Return the [x, y] coordinate for the center point of the cell that contains the specified text.  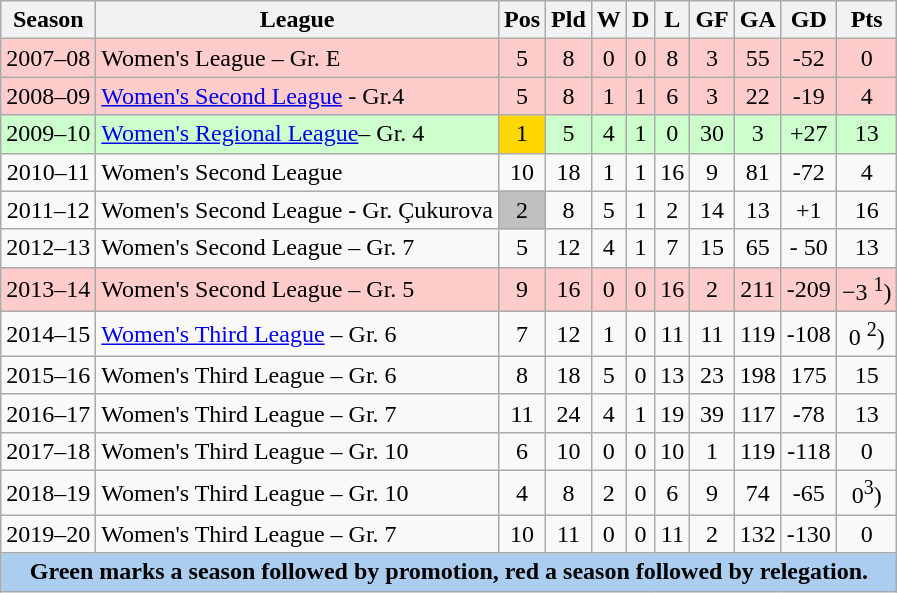
2018–19 [48, 492]
2007–08 [48, 58]
League [298, 20]
2017–18 [48, 451]
2019–20 [48, 534]
−3 1) [866, 290]
30 [712, 134]
23 [712, 375]
117 [758, 413]
24 [569, 413]
+1 [808, 210]
Women's Second League - Gr. Çukurova [298, 210]
Women's Second League [298, 172]
65 [758, 248]
Women's Second League - Gr.4 [298, 96]
81 [758, 172]
39 [712, 413]
-209 [808, 290]
132 [758, 534]
19 [672, 413]
74 [758, 492]
-72 [808, 172]
14 [712, 210]
-118 [808, 451]
- 50 [808, 248]
Women's Second League – Gr. 5 [298, 290]
Pld [569, 20]
198 [758, 375]
211 [758, 290]
GF [712, 20]
2012–13 [48, 248]
L [672, 20]
Pos [522, 20]
-78 [808, 413]
GD [808, 20]
03) [866, 492]
D [640, 20]
2013–14 [48, 290]
Green marks a season followed by promotion, red a season followed by relegation. [449, 572]
W [608, 20]
-130 [808, 534]
2015–16 [48, 375]
2010–11 [48, 172]
+27 [808, 134]
2014–15 [48, 334]
-52 [808, 58]
GA [758, 20]
Women's Regional League– Gr. 4 [298, 134]
-108 [808, 334]
Women's League – Gr. E [298, 58]
55 [758, 58]
Season [48, 20]
0 2) [866, 334]
-65 [808, 492]
22 [758, 96]
175 [808, 375]
-19 [808, 96]
Women's Second League – Gr. 7 [298, 248]
Pts [866, 20]
2016–17 [48, 413]
2009–10 [48, 134]
2008–09 [48, 96]
2011–12 [48, 210]
